Return [X, Y] of the center of cell containing provided text 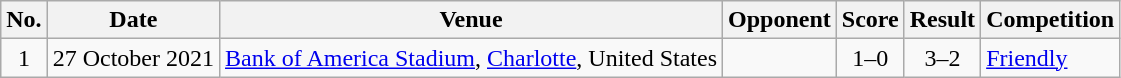
1–0 [870, 58]
Date [133, 20]
Bank of America Stadium, Charlotte, United States [472, 58]
Friendly [1050, 58]
Venue [472, 20]
1 [24, 58]
27 October 2021 [133, 58]
Opponent [780, 20]
Competition [1050, 20]
Score [870, 20]
Result [942, 20]
No. [24, 20]
3–2 [942, 58]
